Return (x, y) of the center of cell containing provided text 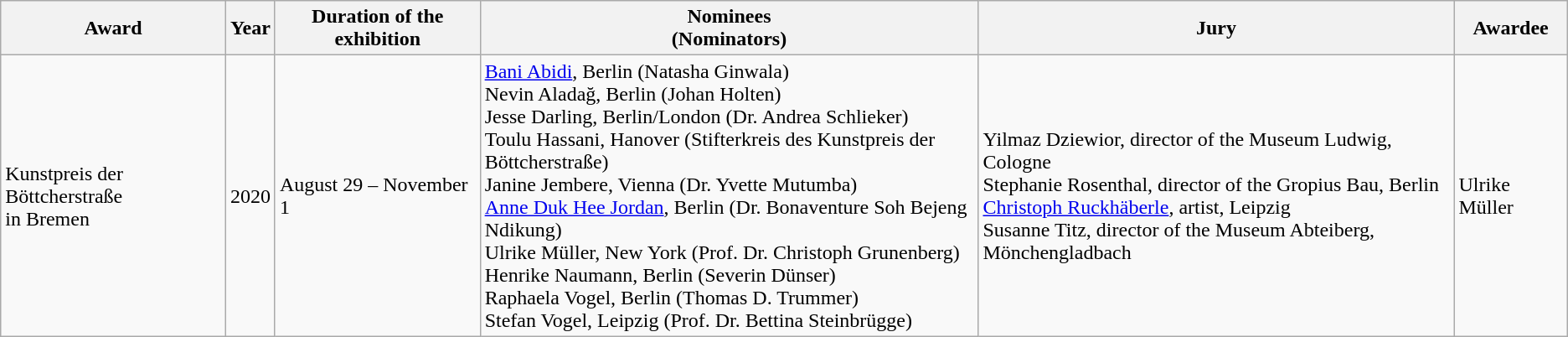
Awardee (1511, 29)
Jury (1216, 29)
Kunstpreis der Böttcherstraßein Bremen (114, 196)
August 29 – November 1 (377, 196)
Award (114, 29)
Duration of the exhibition (377, 29)
2020 (250, 196)
Ulrike Müller (1511, 196)
Nominees (Nominators) (729, 29)
Year (250, 29)
